Identify which cell holds the provided text, then report its [x, y] central coordinate. 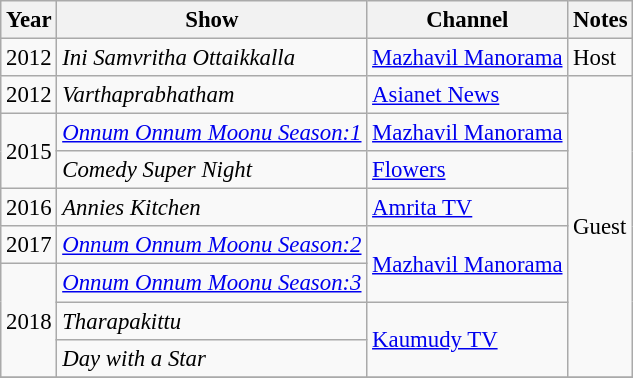
Day with a Star [212, 358]
Flowers [468, 170]
Host [600, 58]
Amrita TV [468, 208]
2018 [29, 320]
Year [29, 20]
2015 [29, 152]
Annies Kitchen [212, 208]
Comedy Super Night [212, 170]
Asianet News [468, 95]
Tharapakittu [212, 321]
Notes [600, 20]
Onnum Onnum Moonu Season:2 [212, 245]
Onnum Onnum Moonu Season:1 [212, 133]
Show [212, 20]
Varthaprabhatham [212, 95]
2016 [29, 208]
2017 [29, 245]
Guest [600, 226]
Kaumudy TV [468, 340]
Onnum Onnum Moonu Season:3 [212, 283]
Channel [468, 20]
Ini Samvritha Ottaikkalla [212, 58]
